Pinpoint the cell where the given text exists, returning its (X, Y) midpoint coordinate. 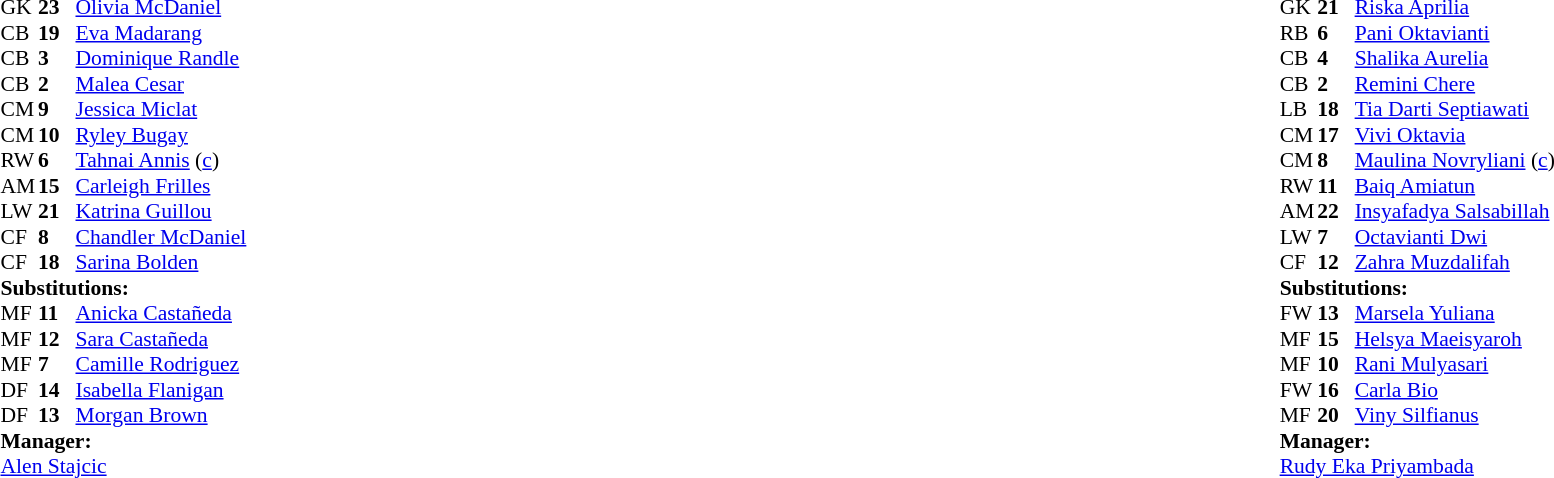
Eva Madarang (162, 33)
Sara Castañeda (162, 339)
22 (1336, 211)
RB (1299, 33)
Chandler McDaniel (162, 237)
Isabella Flanigan (162, 390)
19 (57, 33)
14 (57, 390)
21 (57, 211)
LB (1299, 109)
Morgan Brown (162, 415)
Carleigh Frilles (162, 186)
20 (1336, 415)
Jessica Miclat (162, 109)
Camille Rodriguez (162, 365)
Substitutions: (123, 288)
16 (1336, 390)
3 (57, 59)
Ryley Bugay (162, 135)
Tahnai Annis (c) (162, 161)
9 (57, 109)
Anicka Castañeda (162, 313)
Sarina Bolden (162, 263)
Manager: (123, 441)
17 (1336, 135)
Dominique Randle (162, 59)
Malea Cesar (162, 84)
Katrina Guillou (162, 211)
4 (1336, 59)
